Determine the [X, Y] coordinate at the center of the cell enclosing the given text.  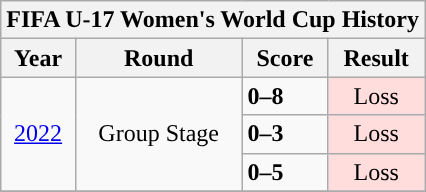
Group Stage [158, 134]
2022 [38, 134]
0–8 [285, 96]
Round [158, 58]
Result [376, 58]
Score [285, 58]
Year [38, 58]
0–5 [285, 172]
FIFA U-17 Women's World Cup History [213, 20]
0–3 [285, 134]
